Extract the [x, y] coordinate from the center of the cell holding the provided text.  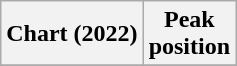
Chart (2022) [72, 34]
Peakposition [189, 34]
